Return [x, y] of the center of cell containing provided text 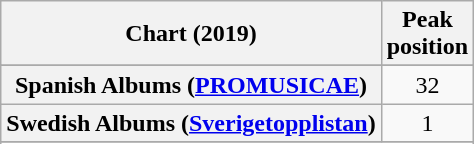
32 [427, 85]
Peakposition [427, 34]
Chart (2019) [191, 34]
1 [427, 123]
Spanish Albums (PROMUSICAE) [191, 85]
Swedish Albums (Sverigetopplistan) [191, 123]
